Determine the [x, y] coordinate at the center of the cell enclosing the given text.  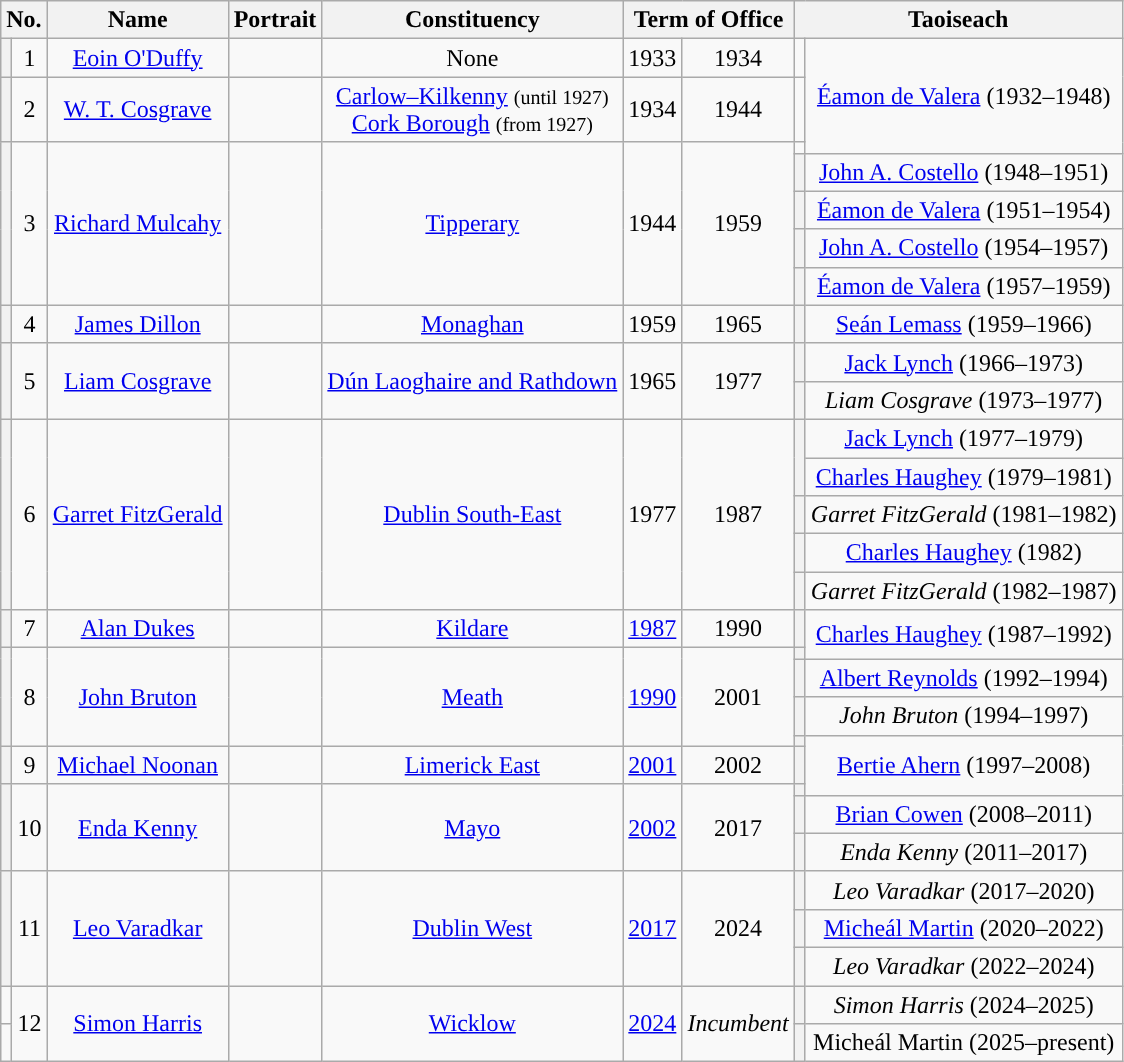
12 [30, 1024]
Bertie Ahern (1997–2008) [964, 765]
John Bruton (1994–1997) [964, 716]
11 [30, 928]
Simon Harris (2024–2025) [964, 1005]
Charles Haughey (1979–1981) [964, 477]
Enda Kenny (2011–2017) [964, 852]
5 [30, 381]
Taoiseach [958, 20]
James Dillon [138, 324]
7 [30, 629]
Richard Mulcahy [138, 224]
Portrait [275, 20]
John A. Costello (1954–1957) [964, 248]
Constituency [472, 20]
Éamon de Valera (1957–1959) [964, 286]
Carlow–Kilkenny (until 1927)Cork Borough (from 1927) [472, 110]
3 [30, 224]
Term of Office [708, 20]
Albert Reynolds (1992–1994) [964, 678]
Liam Cosgrave (1973–1977) [964, 400]
Meath [472, 697]
4 [30, 324]
2 [30, 110]
Leo Varadkar (2022–2024) [964, 966]
Liam Cosgrave [138, 381]
Leo Varadkar (2017–2020) [964, 890]
Charles Haughey (1987–1992) [964, 634]
Brian Cowen (2008–2011) [964, 814]
9 [30, 765]
Eoin O'Duffy [138, 58]
Wicklow [472, 1024]
Jack Lynch (1977–1979) [964, 438]
Limerick East [472, 765]
Éamon de Valera (1932–1948) [964, 96]
Dublin South-East [472, 514]
Dublin West [472, 928]
No. [24, 20]
Garret FitzGerald (1982–1987) [964, 591]
Kildare [472, 629]
Charles Haughey (1982) [964, 553]
1 [30, 58]
Michael Noonan [138, 765]
Micheál Martin (2025–present) [964, 1043]
Garret FitzGerald (1981–1982) [964, 515]
Seán Lemass (1959–1966) [964, 324]
None [472, 58]
Simon Harris [138, 1024]
6 [30, 514]
Dún Laoghaire and Rathdown [472, 381]
Garret FitzGerald [138, 514]
1933 [652, 58]
Mayo [472, 828]
10 [30, 828]
Éamon de Valera (1951–1954) [964, 210]
Leo Varadkar [138, 928]
Name [138, 20]
Tipperary [472, 224]
8 [30, 697]
W. T. Cosgrave [138, 110]
John Bruton [138, 697]
Jack Lynch (1966–1973) [964, 362]
Incumbent [738, 1024]
Alan Dukes [138, 629]
John A. Costello (1948–1951) [964, 172]
Monaghan [472, 324]
Enda Kenny [138, 828]
Micheál Martin (2020–2022) [964, 928]
